For the text-containing cell, return its midpoint in [x, y] coordinate format. 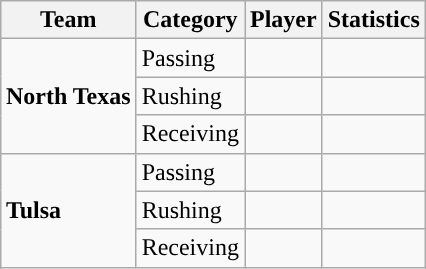
North Texas [68, 96]
Category [190, 20]
Tulsa [68, 210]
Player [283, 20]
Team [68, 20]
Statistics [374, 20]
